Scan for the cell matching the given text and deliver its (X, Y) coordinate at center. 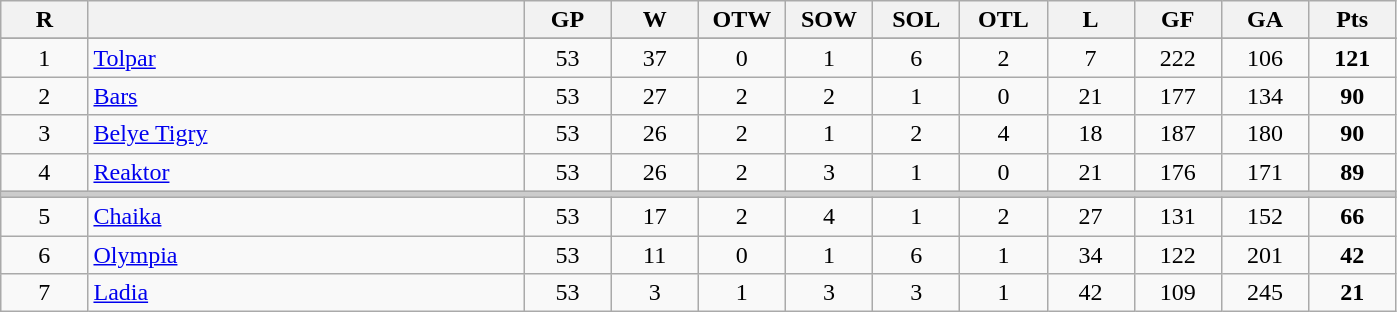
OTL (1004, 20)
8.5 (698, 194)
134 (1264, 96)
Tolpar (306, 58)
89 (1352, 172)
18 (1090, 134)
222 (1178, 58)
34 (1090, 255)
5 (44, 217)
180 (1264, 134)
Ladia (306, 293)
106 (1264, 58)
SOW (828, 20)
SOL (916, 20)
Bars (306, 96)
177 (1178, 96)
131 (1178, 217)
R (44, 20)
W (654, 20)
187 (1178, 134)
Chaika (306, 217)
11 (654, 255)
Pts (1352, 20)
201 (1264, 255)
171 (1264, 172)
245 (1264, 293)
GP (568, 20)
Belye Tigry (306, 134)
17 (654, 217)
37 (654, 58)
176 (1178, 172)
66 (1352, 217)
122 (1178, 255)
121 (1352, 58)
OTW (742, 20)
GA (1264, 20)
109 (1178, 293)
Reaktor (306, 172)
GF (1178, 20)
L (1090, 20)
152 (1264, 217)
Olympia (306, 255)
